Return [X, Y] of the center of cell containing provided text 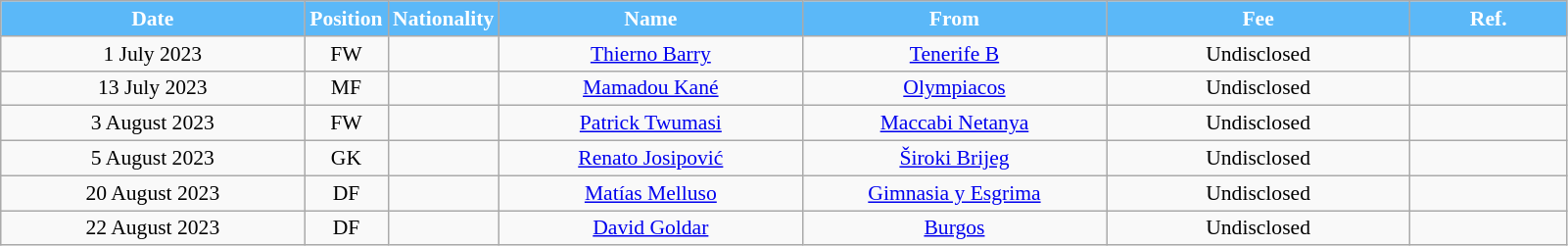
Maccabi Netanya [954, 123]
Ref. [1489, 19]
Renato Josipović [650, 159]
Fee [1259, 19]
5 August 2023 [153, 159]
3 August 2023 [153, 123]
1 July 2023 [153, 54]
Date [153, 19]
Široki Brijeg [954, 159]
Name [650, 19]
Olympiacos [954, 88]
Mamadou Kané [650, 88]
Gimnasia y Esgrima [954, 193]
22 August 2023 [153, 228]
20 August 2023 [153, 193]
Matías Melluso [650, 193]
MF [347, 88]
From [954, 19]
David Goldar [650, 228]
Burgos [954, 228]
Patrick Twumasi [650, 123]
Position [347, 19]
Nationality [443, 19]
13 July 2023 [153, 88]
Tenerife B [954, 54]
Thierno Barry [650, 54]
GK [347, 159]
